Return the [X, Y] coordinate for the center point of the cell that contains the specified text.  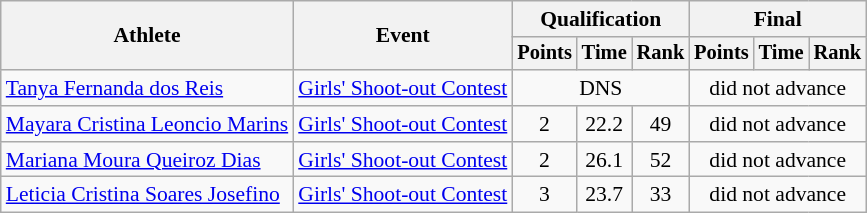
33 [661, 195]
Final [778, 19]
Athlete [147, 36]
22.2 [604, 124]
23.7 [604, 195]
Leticia Cristina Soares Josefino [147, 195]
Qualification [600, 19]
DNS [600, 88]
Mariana Moura Queiroz Dias [147, 160]
Event [402, 36]
49 [661, 124]
Tanya Fernanda dos Reis [147, 88]
26.1 [604, 160]
3 [544, 195]
52 [661, 160]
Mayara Cristina Leoncio Marins [147, 124]
